Return (X, Y) of the center of cell containing provided text 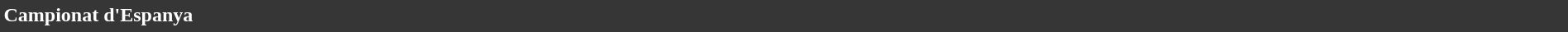
Campionat d'Espanya (784, 15)
